Return (X, Y) of the center of cell containing provided text 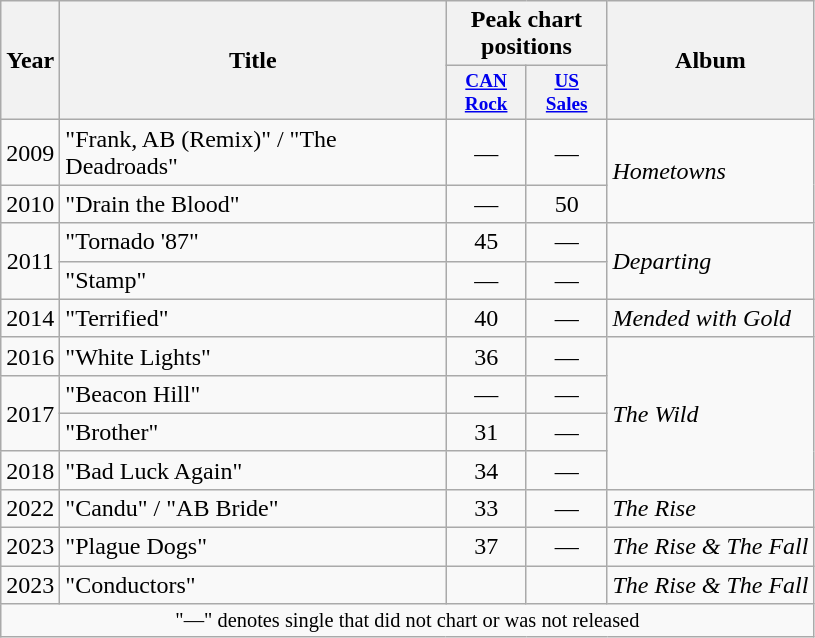
"Candu" / "AB Bride" (253, 509)
37 (486, 547)
2010 (30, 204)
2018 (30, 470)
"Frank, AB (Remix)" / "The Deadroads" (253, 152)
"White Lights" (253, 356)
Peak chart positions (526, 34)
Hometowns (710, 172)
"Drain the Blood" (253, 204)
45 (486, 242)
USSales (566, 93)
Year (30, 60)
CANRock (486, 93)
2014 (30, 318)
"Bad Luck Again" (253, 470)
"Terrified" (253, 318)
2022 (30, 509)
"Beacon Hill" (253, 394)
2009 (30, 152)
"Conductors" (253, 585)
The Wild (710, 413)
36 (486, 356)
33 (486, 509)
40 (486, 318)
Mended with Gold (710, 318)
2016 (30, 356)
Album (710, 60)
31 (486, 432)
"Tornado '87" (253, 242)
"Plague Dogs" (253, 547)
2011 (30, 261)
34 (486, 470)
Title (253, 60)
The Rise (710, 509)
"Brother" (253, 432)
Departing (710, 261)
"—" denotes single that did not chart or was not released (408, 621)
50 (566, 204)
2017 (30, 413)
"Stamp" (253, 280)
